Return the [X, Y] coordinate for the center point of the cell that contains the specified text.  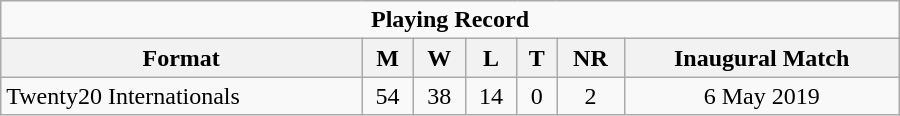
0 [537, 96]
14 [491, 96]
Format [182, 58]
Twenty20 Internationals [182, 96]
38 [439, 96]
Playing Record [450, 20]
54 [388, 96]
Inaugural Match [762, 58]
M [388, 58]
2 [590, 96]
T [537, 58]
NR [590, 58]
L [491, 58]
6 May 2019 [762, 96]
W [439, 58]
